Find where the given text appears and provide that cell's center as (X, Y) coordinate. 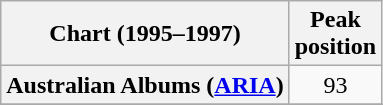
Peakposition (335, 34)
93 (335, 85)
Chart (1995–1997) (145, 34)
Australian Albums (ARIA) (145, 85)
